Detect which cell encompasses the target text, then output its (X, Y) center coordinate. 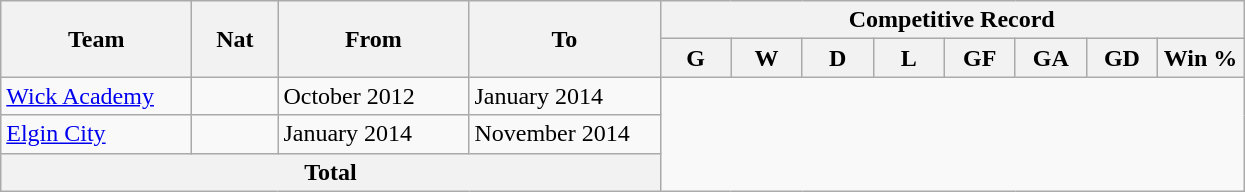
November 2014 (564, 134)
GA (1050, 58)
October 2012 (374, 96)
G (696, 58)
Elgin City (96, 134)
D (838, 58)
GF (980, 58)
Win % (1200, 58)
Wick Academy (96, 96)
W (766, 58)
L (908, 58)
From (374, 39)
To (564, 39)
Nat (235, 39)
Team (96, 39)
Total (330, 172)
GD (1122, 58)
Competitive Record (952, 20)
